Extract the [x, y] coordinate from the center of the cell holding the provided text.  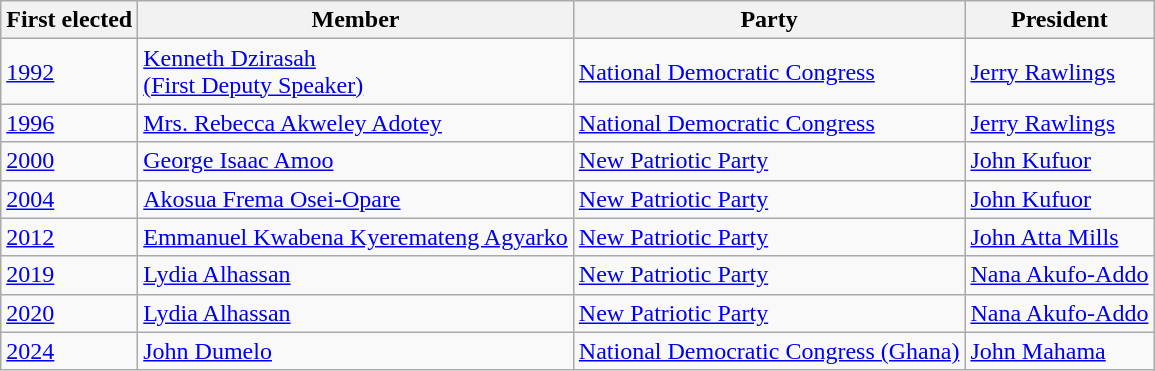
1996 [70, 123]
Mrs. Rebecca Akweley Adotey [356, 123]
2000 [70, 161]
1992 [70, 72]
National Democratic Congress (Ghana) [769, 351]
First elected [70, 20]
2019 [70, 275]
Party [769, 20]
President [1060, 20]
2024 [70, 351]
Emmanuel Kwabena Kyeremateng Agyarko [356, 237]
Kenneth Dzirasah(First Deputy Speaker) [356, 72]
John Atta Mills [1060, 237]
John Mahama [1060, 351]
Akosua Frema Osei-Opare [356, 199]
2020 [70, 313]
George Isaac Amoo [356, 161]
John Dumelo [356, 351]
Member [356, 20]
2012 [70, 237]
2004 [70, 199]
